From the cell containing the given text, extract its center point as [x, y] coordinate. 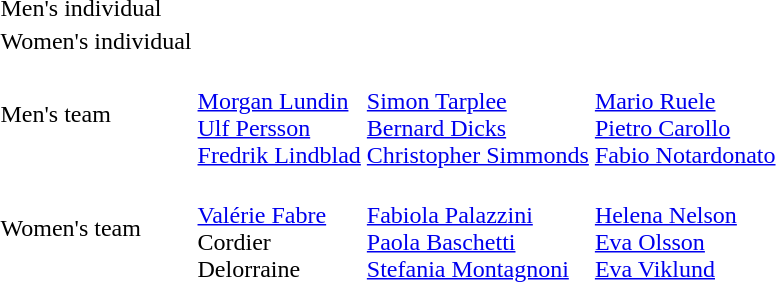
Morgan LundinUlf PerssonFredrik Lindblad [279, 114]
Simon TarpleeBernard DicksChristopher Simmonds [478, 114]
